Return [X, Y] of the center of cell containing provided text 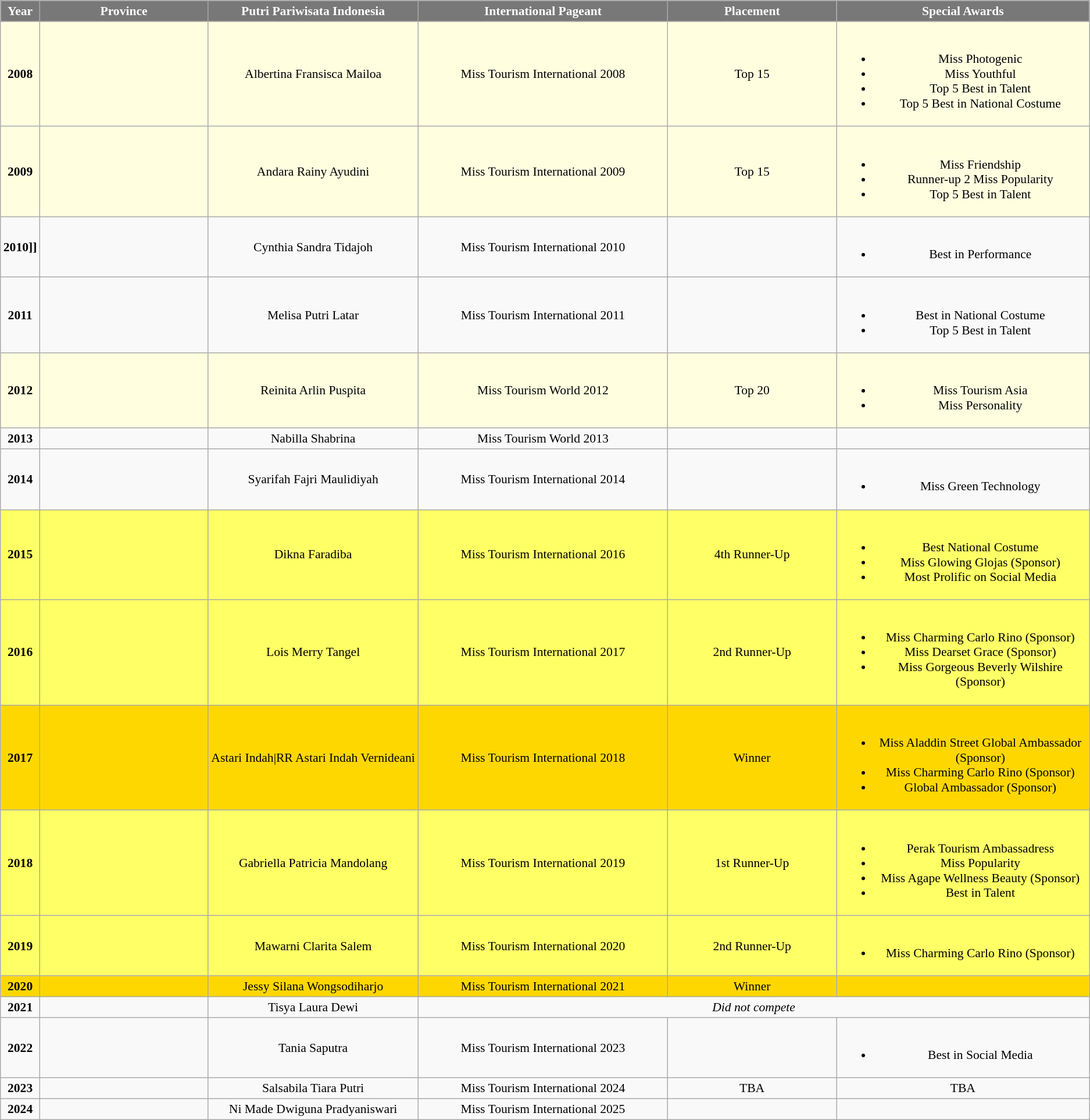
Miss Tourism International 2025 [543, 1110]
Miss Green Technology [963, 479]
Gabriella Patricia Mandolang [313, 863]
Dikna Faradiba [313, 555]
Syarifah Fajri Maulidiyah [313, 479]
Astari Indah|RR Astari Indah Vernideani [313, 758]
Special Awards [963, 11]
Best in National CostumeTop 5 Best in Talent [963, 315]
2024 [20, 1110]
Miss Tourism International 2020 [543, 946]
2010]] [20, 247]
Miss Charming Carlo Rino (Sponsor)Miss Dearset Grace (Sponsor)Miss Gorgeous Beverly Wilshire (Sponsor) [963, 652]
2011 [20, 315]
Miss Tourism AsiaMiss Personality [963, 391]
Mawarni Clarita Salem [313, 946]
1st Runner-Up [752, 863]
Perak Tourism AmbassadressMiss PopularityMiss Agape Wellness Beauty (Sponsor)Best in Talent [963, 863]
Miss Tourism International 2010 [543, 247]
Best in Performance [963, 247]
Miss Tourism International 2011 [543, 315]
2008 [20, 74]
Reinita Arlin Puspita [313, 391]
Miss FriendshipRunner-up 2 Miss PopularityTop 5 Best in Talent [963, 172]
Melisa Putri Latar [313, 315]
Miss Tourism International 2023 [543, 1048]
Best in Social Media [963, 1048]
2012 [20, 391]
2019 [20, 946]
Year [20, 11]
Cynthia Sandra Tidajoh [313, 247]
2022 [20, 1048]
Miss Aladdin Street Global Ambassador (Sponsor)Miss Charming Carlo Rino (Sponsor)Global Ambassador (Sponsor) [963, 758]
Salsabila Tiara Putri [313, 1089]
Tisya Laura Dewi [313, 1007]
Lois Merry Tangel [313, 652]
2014 [20, 479]
Andara Rainy Ayudini [313, 172]
Miss Charming Carlo Rino (Sponsor) [963, 946]
Jessy Silana Wongsodiharjo [313, 987]
2013 [20, 439]
2023 [20, 1089]
2018 [20, 863]
Miss Tourism International 2014 [543, 479]
2016 [20, 652]
Best National CostumeMiss Glowing Glojas (Sponsor)Most Prolific on Social Media [963, 555]
Did not compete [754, 1007]
Albertina Fransisca Mailoa [313, 74]
Putri Pariwisata Indonesia [313, 11]
2020 [20, 987]
Miss Tourism International 2024 [543, 1089]
Miss Tourism World 2012 [543, 391]
Miss Tourism World 2013 [543, 439]
Province [123, 11]
Ni Made Dwiguna Pradyaniswari [313, 1110]
Miss Tourism International 2008 [543, 74]
International Pageant [543, 11]
2015 [20, 555]
Placement [752, 11]
Miss Tourism International 2019 [543, 863]
Miss Tourism International 2017 [543, 652]
4th Runner-Up [752, 555]
2021 [20, 1007]
Nabilla Shabrina [313, 439]
Miss PhotogenicMiss YouthfulTop 5 Best in TalentTop 5 Best in National Costume [963, 74]
Miss Tourism International 2018 [543, 758]
Top 20 [752, 391]
2009 [20, 172]
Miss Tourism International 2009 [543, 172]
Tania Saputra [313, 1048]
Miss Tourism International 2016 [543, 555]
2017 [20, 758]
Miss Tourism International 2021 [543, 987]
